Output the [x, y] coordinate of the center of the cell containing the given text.  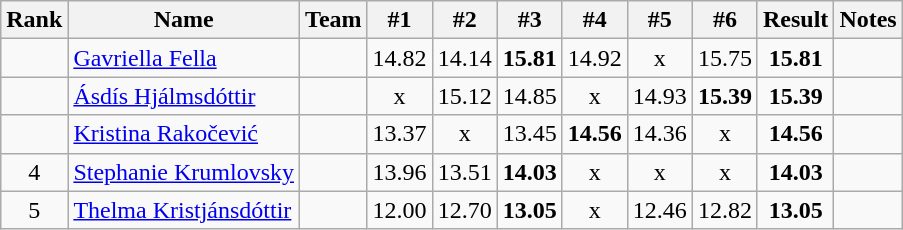
#4 [594, 20]
Ásdís Hjálmsdóttir [184, 96]
12.46 [660, 210]
5 [34, 210]
Rank [34, 20]
15.75 [724, 58]
Kristina Rakočević [184, 134]
#5 [660, 20]
12.82 [724, 210]
#6 [724, 20]
13.37 [400, 134]
14.36 [660, 134]
Thelma Kristjánsdóttir [184, 210]
14.85 [530, 96]
14.92 [594, 58]
#3 [530, 20]
Team [334, 20]
12.00 [400, 210]
Result [795, 20]
Name [184, 20]
12.70 [464, 210]
#1 [400, 20]
Stephanie Krumlovsky [184, 172]
13.96 [400, 172]
14.93 [660, 96]
15.12 [464, 96]
#2 [464, 20]
Gavriella Fella [184, 58]
14.82 [400, 58]
4 [34, 172]
13.51 [464, 172]
13.45 [530, 134]
14.14 [464, 58]
Notes [868, 20]
